Extract the [x, y] coordinate from the center of the cell holding the provided text.  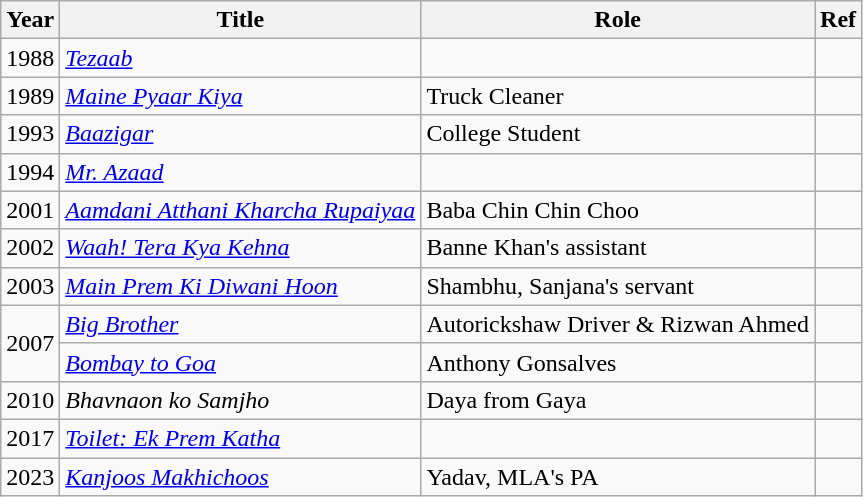
Shambhu, Sanjana's servant [618, 286]
Role [618, 20]
1989 [30, 96]
1994 [30, 172]
Big Brother [240, 324]
Year [30, 20]
College Student [618, 134]
Maine Pyaar Kiya [240, 96]
Baba Chin Chin Choo [618, 210]
2017 [30, 438]
2002 [30, 248]
1993 [30, 134]
Bhavnaon ko Samjho [240, 400]
Daya from Gaya [618, 400]
2003 [30, 286]
Banne Khan's assistant [618, 248]
Aamdani Atthani Kharcha Rupaiyaa [240, 210]
Waah! Tera Kya Kehna [240, 248]
Yadav, MLA's PA [618, 477]
Main Prem Ki Diwani Hoon [240, 286]
Ref [838, 20]
2007 [30, 343]
Baazigar [240, 134]
Title [240, 20]
Bombay to Goa [240, 362]
Tezaab [240, 58]
2010 [30, 400]
2001 [30, 210]
Kanjoos Makhichoos [240, 477]
Autorickshaw Driver & Rizwan Ahmed [618, 324]
Anthony Gonsalves [618, 362]
2023 [30, 477]
1988 [30, 58]
Toilet: Ek Prem Katha [240, 438]
Truck Cleaner [618, 96]
Mr. Azaad [240, 172]
